Return (x, y) of the center of cell containing provided text 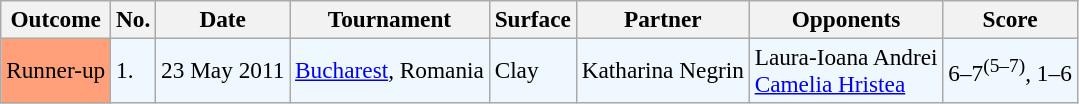
Tournament (390, 19)
Laura-Ioana Andrei Camelia Hristea (846, 70)
Katharina Negrin (662, 70)
Opponents (846, 19)
23 May 2011 (223, 70)
Score (1010, 19)
1. (134, 70)
Runner-up (56, 70)
Outcome (56, 19)
No. (134, 19)
Clay (532, 70)
Date (223, 19)
Surface (532, 19)
Bucharest, Romania (390, 70)
6–7(5–7), 1–6 (1010, 70)
Partner (662, 19)
